Detect which cell encompasses the target text, then output its [x, y] center coordinate. 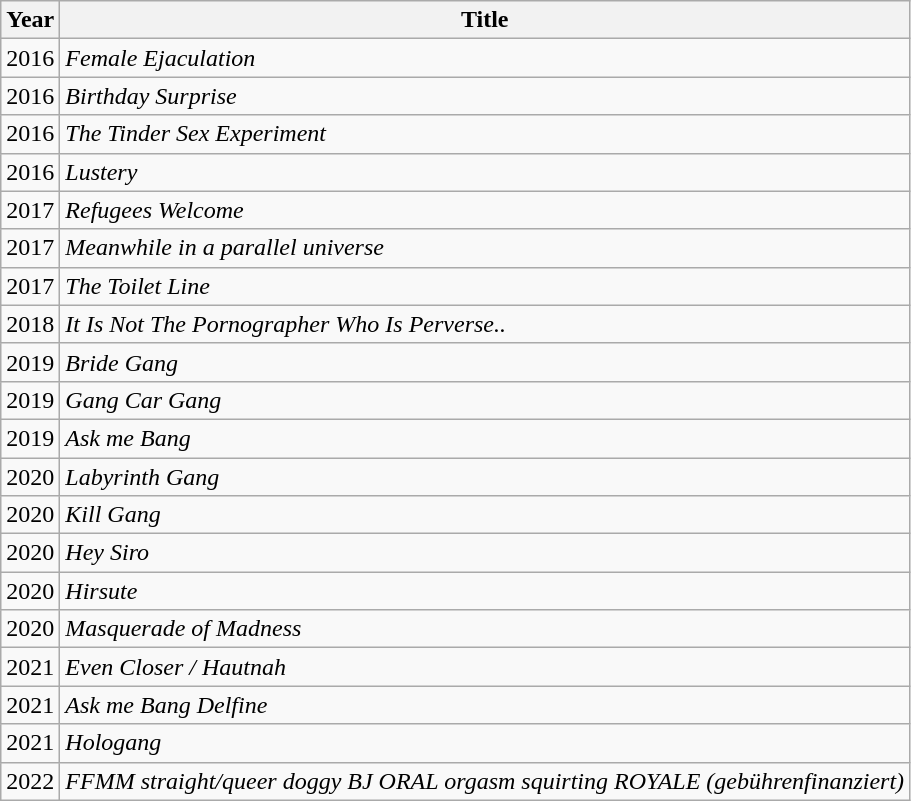
Kill Gang [485, 515]
Hey Siro [485, 553]
Year [30, 20]
2018 [30, 324]
Female Ejaculation [485, 58]
Labyrinth Gang [485, 477]
2022 [30, 781]
The Toilet Line [485, 286]
Masquerade of Madness [485, 629]
Even Closer / Hautnah [485, 667]
Birthday Surprise [485, 96]
Hologang [485, 743]
Lustery [485, 172]
Hirsute [485, 591]
Bride Gang [485, 362]
The Tinder Sex Experiment [485, 134]
It Is Not The Pornographer Who Is Perverse.. [485, 324]
Meanwhile in a parallel universe [485, 248]
FFMM straight/queer doggy BJ ORAL orgasm squirting ROYALE (gebührenfinanziert) [485, 781]
Gang Car Gang [485, 400]
Title [485, 20]
Ask me Bang Delfine [485, 705]
Ask me Bang [485, 438]
Refugees Welcome [485, 210]
